For the text-containing cell, return its midpoint in [x, y] coordinate format. 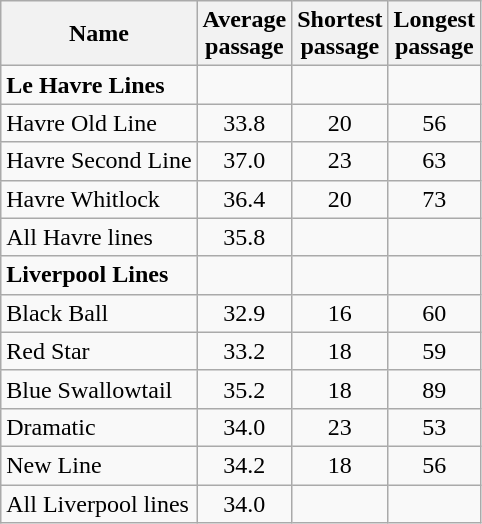
63 [434, 161]
Liverpool Lines [99, 275]
60 [434, 313]
Havre Old Line [99, 123]
73 [434, 199]
34.2 [244, 465]
37.0 [244, 161]
New Line [99, 465]
All Havre lines [99, 237]
All Liverpool lines [99, 503]
35.8 [244, 237]
Shortestpassage [340, 34]
Averagepassage [244, 34]
33.8 [244, 123]
Havre Whitlock [99, 199]
33.2 [244, 351]
Le Havre Lines [99, 85]
Name [99, 34]
35.2 [244, 389]
36.4 [244, 199]
Red Star [99, 351]
16 [340, 313]
53 [434, 427]
Longestpassage [434, 34]
Black Ball [99, 313]
Blue Swallowtail [99, 389]
32.9 [244, 313]
89 [434, 389]
59 [434, 351]
Havre Second Line [99, 161]
Dramatic [99, 427]
